Pinpoint the cell where the given text exists, returning its [X, Y] midpoint coordinate. 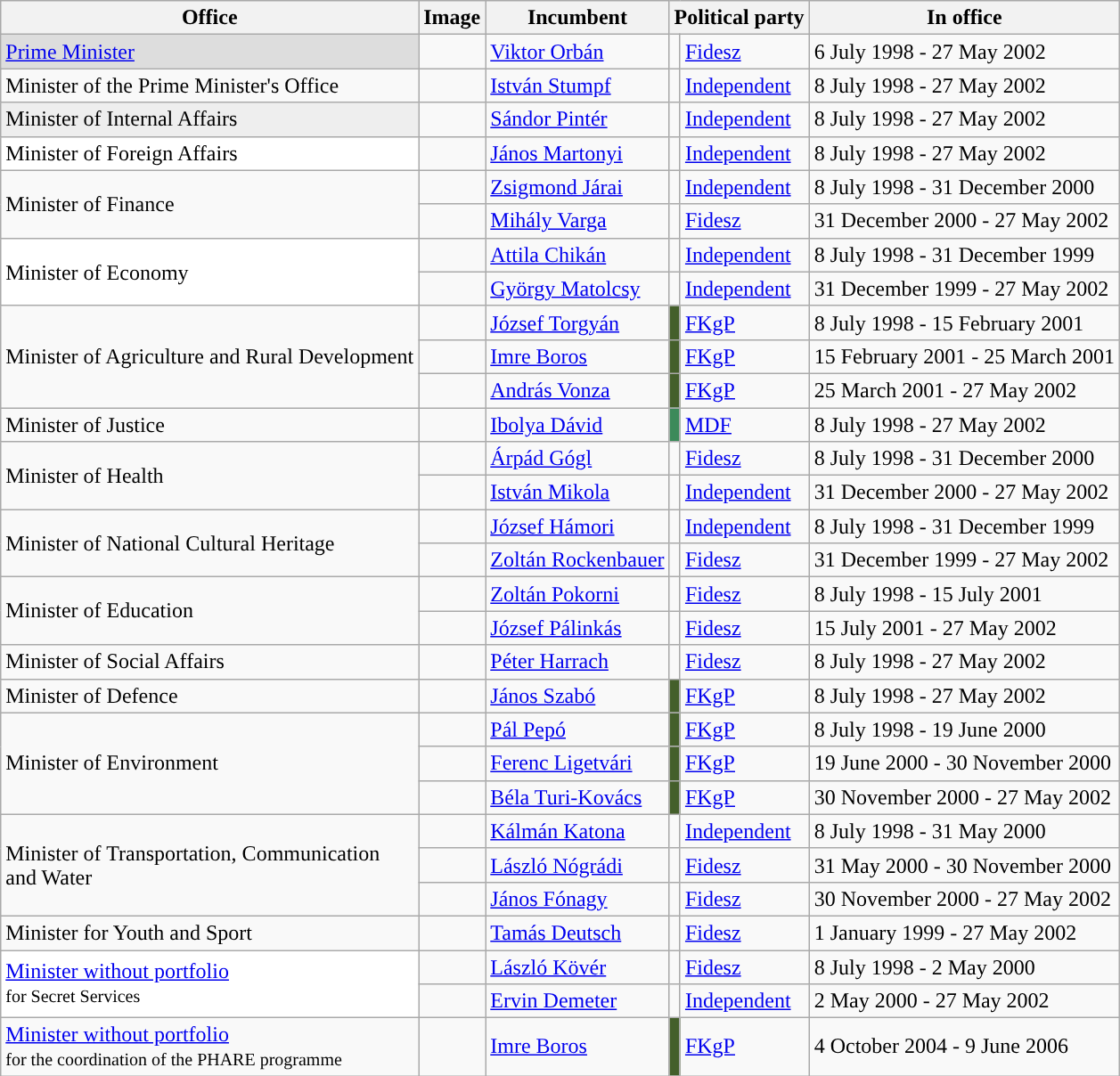
Minister of Agriculture and Rural Development [210, 356]
Minister of the Prime Minister's Office [210, 86]
Zoltán Pokorni [577, 594]
Minister without portfoliofor Secret Services [210, 983]
József Torgyán [577, 322]
8 July 1998 - 15 February 2001 [964, 322]
Ervin Demeter [577, 1001]
Zoltán Rockenbauer [577, 560]
Pál Pepó [577, 730]
György Matolcsy [577, 289]
János Martonyi [577, 153]
János Fónagy [577, 899]
Béla Turi-Kovács [577, 797]
Minister of Transportation, Communicationand Water [210, 865]
Viktor Orbán [577, 52]
8 July 1998 - 2 May 2000 [964, 966]
Zsigmond Járai [577, 187]
László Nógrádi [577, 865]
János Szabó [577, 696]
Minister of National Cultural Heritage [210, 543]
In office [964, 18]
András Vonza [577, 390]
Minister of Justice [210, 425]
Tamás Deutsch [577, 933]
Minister of Finance [210, 204]
Minister of Education [210, 611]
8 July 1998 - 31 May 2000 [964, 831]
Sándor Pintér [577, 119]
Image [453, 18]
31 May 2000 - 30 November 2000 [964, 865]
15 July 2001 - 27 May 2002 [964, 628]
Minister of Internal Affairs [210, 119]
19 June 2000 - 30 November 2000 [964, 763]
Minister of Health [210, 476]
6 July 1998 - 27 May 2002 [964, 52]
8 July 1998 - 15 July 2001 [964, 594]
Political party [740, 18]
MDF [745, 425]
József Hámori [577, 526]
József Pálinkás [577, 628]
Mihály Varga [577, 221]
2 May 2000 - 27 May 2002 [964, 1001]
Kálmán Katona [577, 831]
Prime Minister [210, 52]
László Kövér [577, 966]
Péter Harrach [577, 662]
Minister without portfoliofor the coordination of the PHARE programme [210, 1047]
25 March 2001 - 27 May 2002 [964, 390]
Ibolya Dávid [577, 425]
István Mikola [577, 493]
Minister of Defence [210, 696]
Minister of Environment [210, 763]
Minister for Youth and Sport [210, 933]
Árpád Gógl [577, 459]
8 July 1998 - 19 June 2000 [964, 730]
4 October 2004 - 9 June 2006 [964, 1047]
Minister of Social Affairs [210, 662]
15 February 2001 - 25 March 2001 [964, 356]
Minister of Economy [210, 272]
Attila Chikán [577, 255]
1 January 1999 - 27 May 2002 [964, 933]
Ferenc Ligetvári [577, 763]
István Stumpf [577, 86]
Office [210, 18]
Minister of Foreign Affairs [210, 153]
Incumbent [577, 18]
